Provide the (x, y) coordinate of the cell's center where the given text is located.  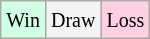
Loss (126, 20)
Win (24, 20)
Draw (72, 20)
